Determine the [X, Y] coordinate at the center of the cell enclosing the given text.  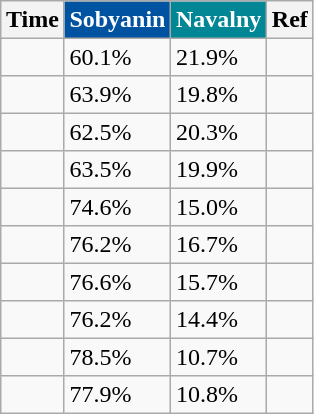
63.9% [118, 95]
10.7% [219, 357]
Ref [290, 20]
15.7% [219, 282]
19.8% [219, 95]
78.5% [118, 357]
77.9% [118, 395]
Sobyanin [118, 20]
10.8% [219, 395]
62.5% [118, 132]
Time [32, 20]
15.0% [219, 207]
20.3% [219, 132]
21.9% [219, 57]
Navalny [219, 20]
74.6% [118, 207]
19.9% [219, 170]
76.6% [118, 282]
60.1% [118, 57]
14.4% [219, 320]
16.7% [219, 245]
63.5% [118, 170]
